Output the (x, y) coordinate of the center of the cell containing the given text.  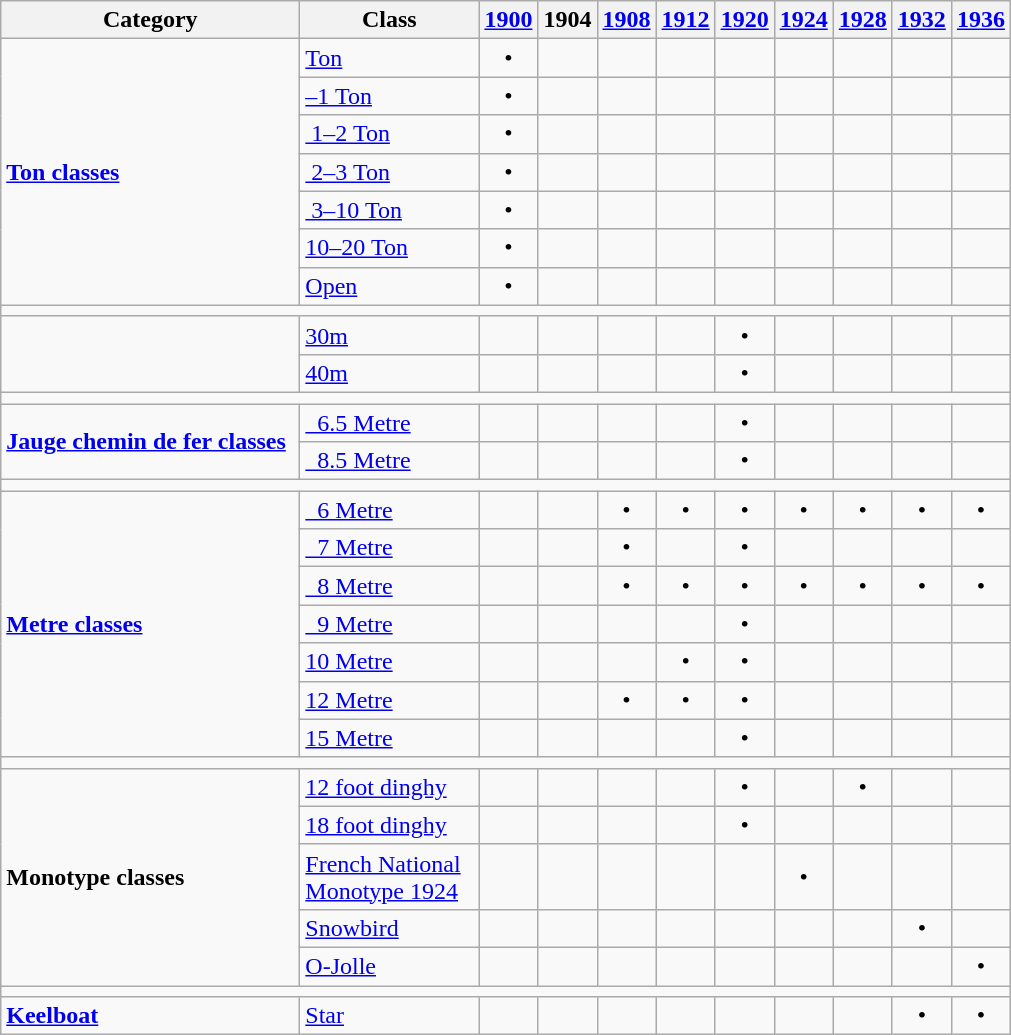
1924 (804, 20)
French National Monotype 1924 (390, 876)
1932 (922, 20)
Star (390, 1016)
9 Metre (390, 624)
Ton (390, 58)
10 Metre (390, 662)
Keelboat (150, 1016)
30m (390, 335)
1936 (980, 20)
Class (390, 20)
1928 (862, 20)
Snowbird (390, 928)
1912 (686, 20)
6.5 Metre (390, 423)
18 foot dinghy (390, 825)
1–2 Ton (390, 134)
8.5 Metre (390, 461)
10–20 Ton (390, 248)
7 Metre (390, 548)
6 Metre (390, 510)
12 foot dinghy (390, 787)
Ton classes (150, 172)
12 Metre (390, 700)
1920 (744, 20)
Monotype classes (150, 876)
Category (150, 20)
Jauge chemin de fer classes (150, 442)
Metre classes (150, 624)
2–3 Ton (390, 172)
1900 (508, 20)
3–10 Ton (390, 210)
8 Metre (390, 586)
15 Metre (390, 738)
1908 (626, 20)
–1 Ton (390, 96)
Open (390, 286)
O-Jolle (390, 966)
40m (390, 373)
1904 (568, 20)
